Detect which cell encompasses the target text, then output its [x, y] center coordinate. 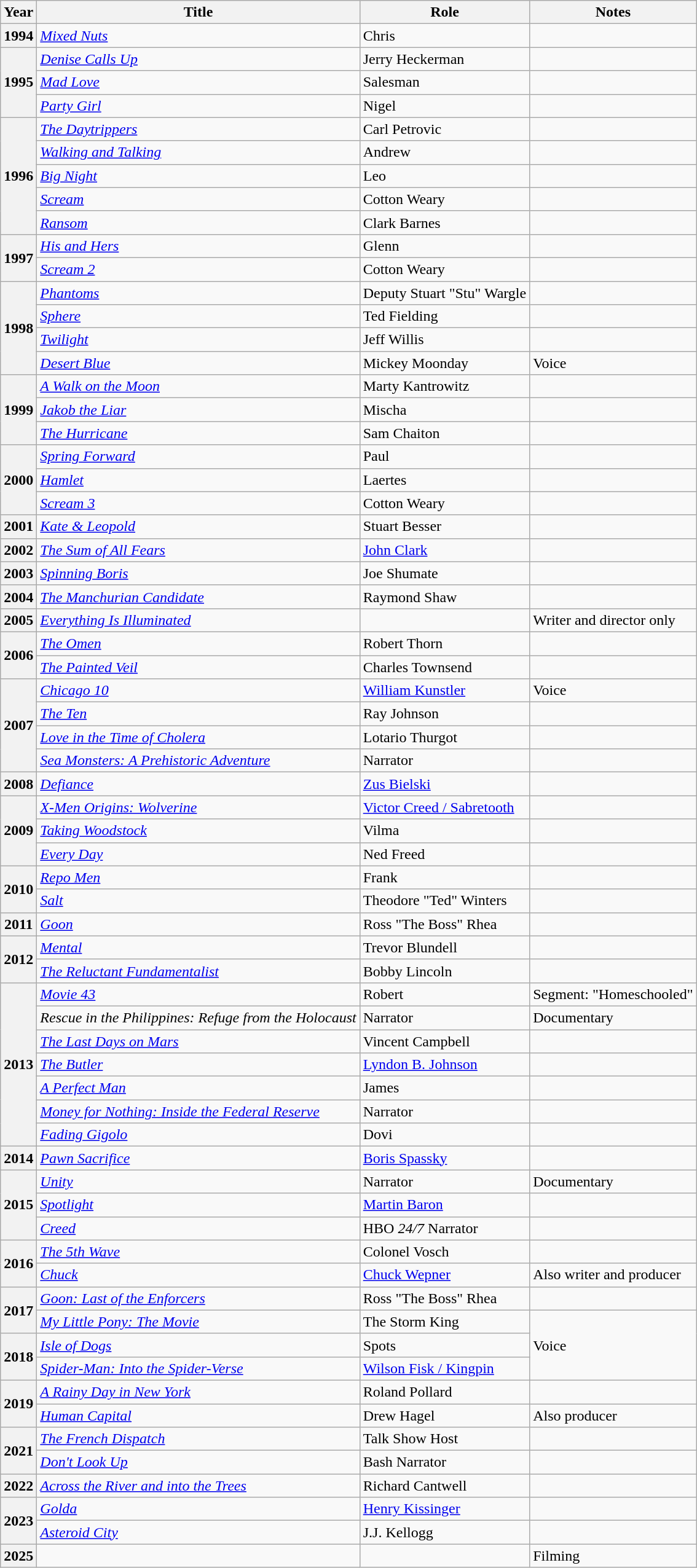
Colonel Vosch [444, 1252]
Zus Bielski [444, 784]
Across the River and into the Trees [198, 1486]
Salt [198, 901]
Goon: Last of the Enforcers [198, 1298]
The Last Days on Mars [198, 1041]
Glenn [444, 246]
Stuart Besser [444, 527]
Martin Baron [444, 1205]
The Reluctant Fundamentalist [198, 971]
2005 [18, 620]
1996 [18, 176]
Ned Freed [444, 854]
Sam Chaiton [444, 433]
Role [444, 12]
Spring Forward [198, 457]
Deputy Stuart "Stu" Wargle [444, 293]
Scream 2 [198, 269]
Andrew [444, 152]
HBO 24/7 Narrator [444, 1228]
The Painted Veil [198, 667]
Phantoms [198, 293]
Don't Look Up [198, 1462]
Writer and director only [613, 620]
Vilma [444, 831]
Nigel [444, 106]
Scream 3 [198, 503]
Human Capital [198, 1415]
2023 [18, 1521]
Segment: "Homeschooled" [613, 994]
Jeff Willis [444, 340]
Spots [444, 1345]
James [444, 1088]
Also writer and producer [613, 1275]
A Perfect Man [198, 1088]
Party Girl [198, 106]
Repo Men [198, 877]
Taking Woodstock [198, 831]
Sea Monsters: A Prehistoric Adventure [198, 761]
2000 [18, 480]
Chris [444, 36]
Golda [198, 1509]
Frank [444, 877]
Love in the Time of Cholera [198, 737]
Ray Johnson [444, 714]
Leo [444, 176]
Mental [198, 947]
J.J. Kellogg [444, 1532]
Ted Fielding [444, 316]
Henry Kissinger [444, 1509]
Chicago 10 [198, 691]
A Rainy Day in New York [198, 1392]
Pawn Sacrifice [198, 1158]
2017 [18, 1310]
Carl Petrovic [444, 129]
Boris Spassky [444, 1158]
The French Dispatch [198, 1439]
Mischa [444, 410]
Spinning Boris [198, 573]
Title [198, 12]
Hamlet [198, 480]
Drew Hagel [444, 1415]
2010 [18, 889]
Lotario Thurgot [444, 737]
Richard Cantwell [444, 1486]
Bash Narrator [444, 1462]
Salesman [444, 82]
2014 [18, 1158]
Marty Kantrowitz [444, 386]
Victor Creed / Sabretooth [444, 807]
Kate & Leopold [198, 527]
Also producer [613, 1415]
Rescue in the Philippines: Refuge from the Holocaust [198, 1017]
The Sum of All Fears [198, 550]
Clark Barnes [444, 222]
John Clark [444, 550]
Charles Townsend [444, 667]
Desert Blue [198, 363]
Creed [198, 1228]
Unity [198, 1182]
His and Hers [198, 246]
2015 [18, 1205]
2006 [18, 655]
Spider-Man: Into the Spider-Verse [198, 1368]
Robert Thorn [444, 643]
Talk Show Host [444, 1439]
Roland Pollard [444, 1392]
Filming [613, 1556]
2022 [18, 1486]
Wilson Fisk / Kingpin [444, 1368]
Everything Is Illuminated [198, 620]
Defiance [198, 784]
Mickey Moonday [444, 363]
1999 [18, 410]
Vincent Campbell [444, 1041]
The Ten [198, 714]
Year [18, 12]
The Hurricane [198, 433]
2012 [18, 959]
Dovi [444, 1135]
Isle of Dogs [198, 1345]
A Walk on the Moon [198, 386]
2018 [18, 1357]
Walking and Talking [198, 152]
2003 [18, 573]
The 5th Wave [198, 1252]
2019 [18, 1403]
Jakob the Liar [198, 410]
2013 [18, 1064]
Raymond Shaw [444, 597]
Twilight [198, 340]
Jerry Heckerman [444, 59]
The Storm King [444, 1322]
Mixed Nuts [198, 36]
2004 [18, 597]
Lyndon B. Johnson [444, 1065]
Trevor Blundell [444, 947]
Spotlight [198, 1205]
The Omen [198, 643]
Mad Love [198, 82]
Paul [444, 457]
The Butler [198, 1065]
Fading Gigolo [198, 1135]
1998 [18, 328]
2009 [18, 831]
X-Men Origins: Wolverine [198, 807]
1997 [18, 257]
2016 [18, 1263]
Asteroid City [198, 1532]
2025 [18, 1556]
Scream [198, 199]
2002 [18, 550]
Every Day [198, 854]
2008 [18, 784]
The Daytrippers [198, 129]
Ransom [198, 222]
2001 [18, 527]
Denise Calls Up [198, 59]
Bobby Lincoln [444, 971]
Chuck [198, 1275]
Big Night [198, 176]
Movie 43 [198, 994]
1995 [18, 82]
2021 [18, 1451]
Laertes [444, 480]
Joe Shumate [444, 573]
Sphere [198, 316]
2011 [18, 924]
Theodore "Ted" Winters [444, 901]
1994 [18, 36]
Notes [613, 12]
Goon [198, 924]
Money for Nothing: Inside the Federal Reserve [198, 1111]
William Kunstler [444, 691]
2007 [18, 726]
Robert [444, 994]
Chuck Wepner [444, 1275]
The Manchurian Candidate [198, 597]
My Little Pony: The Movie [198, 1322]
